Return the [X, Y] coordinate for the center point of the cell that contains the specified text.  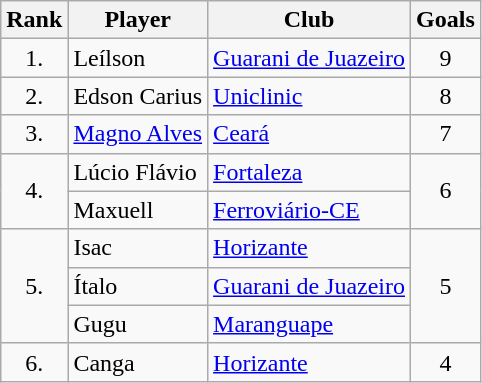
Ceará [310, 134]
Goals [446, 20]
Fortaleza [310, 172]
5 [446, 286]
6 [446, 191]
Gugu [138, 324]
Maranguape [310, 324]
9 [446, 58]
2. [34, 96]
Maxuell [138, 210]
Uniclinic [310, 96]
5. [34, 286]
Ferroviário-CE [310, 210]
8 [446, 96]
Isac [138, 248]
Magno Alves [138, 134]
Rank [34, 20]
Edson Carius [138, 96]
Leílson [138, 58]
4 [446, 362]
1. [34, 58]
4. [34, 191]
7 [446, 134]
Ítalo [138, 286]
Lúcio Flávio [138, 172]
Player [138, 20]
Club [310, 20]
6. [34, 362]
3. [34, 134]
Canga [138, 362]
